From the cell containing the given text, extract its center point as [x, y] coordinate. 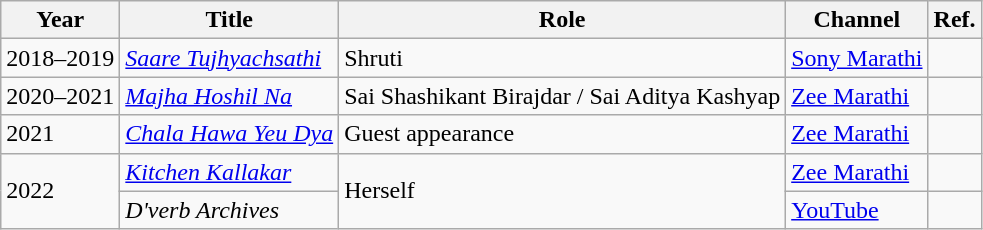
Role [562, 20]
2022 [60, 191]
Chala Hawa Yeu Dya [230, 134]
2021 [60, 134]
Sony Marathi [857, 58]
Herself [562, 191]
YouTube [857, 210]
Saare Tujhyachsathi [230, 58]
Guest appearance [562, 134]
D'verb Archives [230, 210]
2018–2019 [60, 58]
2020–2021 [60, 96]
Majha Hoshil Na [230, 96]
Shruti [562, 58]
Title [230, 20]
Year [60, 20]
Ref. [954, 20]
Sai Shashikant Birajdar / Sai Aditya Kashyap [562, 96]
Kitchen Kallakar [230, 172]
Channel [857, 20]
